Scan for the cell matching the given text and deliver its (x, y) coordinate at center. 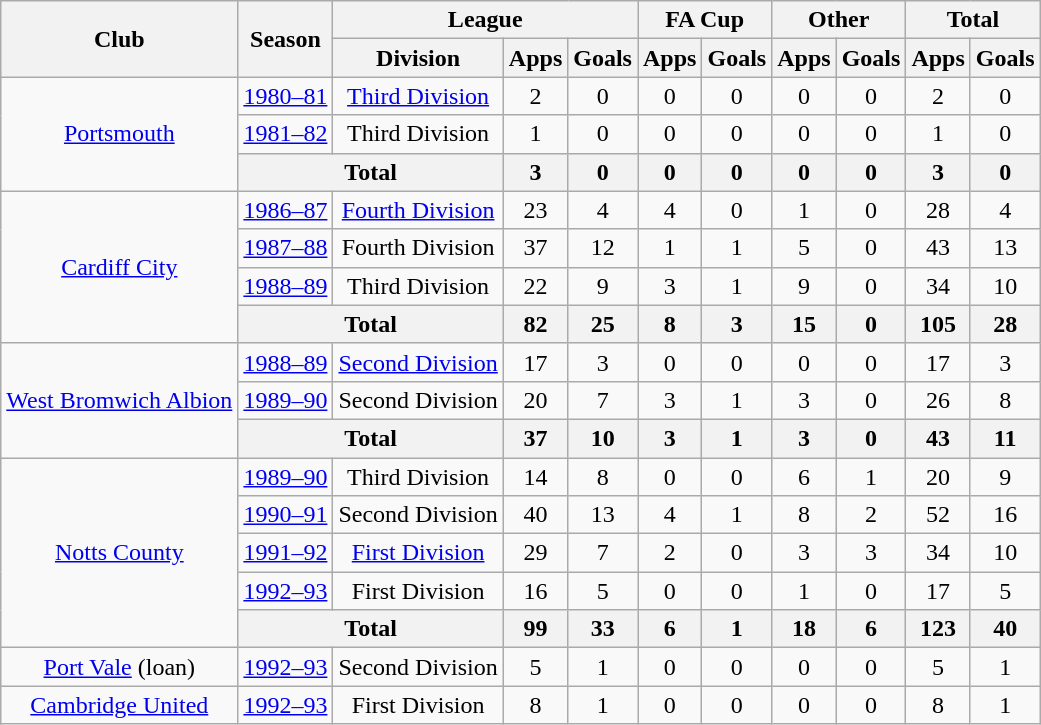
105 (938, 324)
1990–91 (286, 515)
1987–88 (286, 248)
Club (120, 39)
99 (535, 629)
Cardiff City (120, 267)
14 (535, 477)
Cambridge United (120, 705)
18 (804, 629)
1991–92 (286, 553)
52 (938, 515)
Season (286, 39)
Notts County (120, 553)
29 (535, 553)
FA Cup (705, 20)
Port Vale (loan) (120, 667)
Other (839, 20)
1980–81 (286, 96)
Division (418, 58)
11 (1005, 438)
1986–87 (286, 210)
25 (603, 324)
33 (603, 629)
West Bromwich Albion (120, 400)
Portsmouth (120, 134)
12 (603, 248)
22 (535, 286)
82 (535, 324)
League (486, 20)
26 (938, 400)
123 (938, 629)
15 (804, 324)
1981–82 (286, 134)
23 (535, 210)
